Provide the (x, y) coordinate of the cell's center where the given text is located.  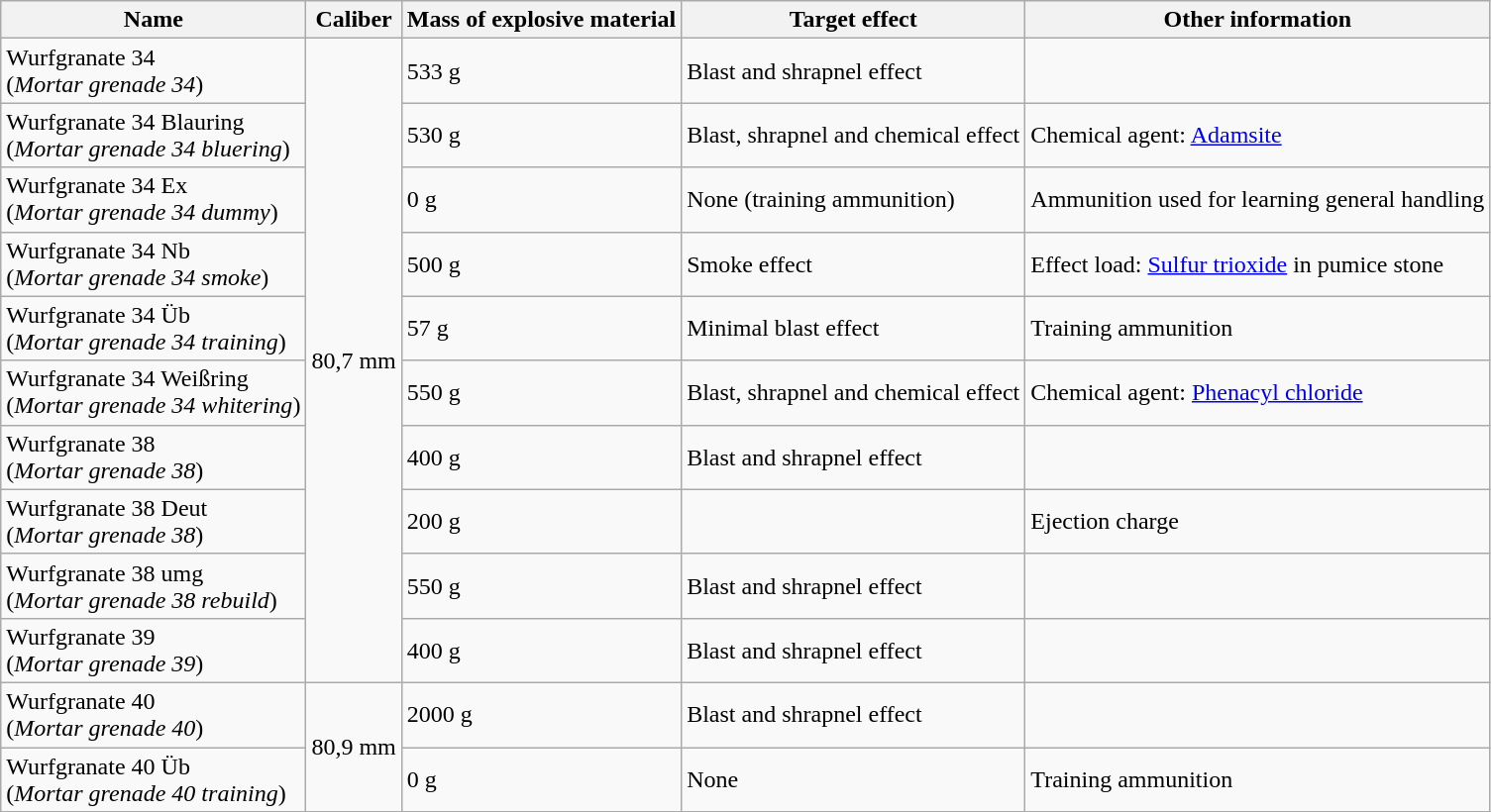
Wurfgranate 34 Üb (Mortar grenade 34 training) (154, 329)
Chemical agent: Adamsite (1258, 135)
2000 g (541, 715)
Other information (1258, 20)
Wurfgranate 34 Blauring (Mortar grenade 34 bluering) (154, 135)
Wurfgranate 38 Deut (Mortar grenade 38) (154, 521)
Wurfgranate 40 Üb (Mortar grenade 40 training) (154, 778)
None (training ammunition) (854, 200)
80,9 mm (354, 747)
Smoke effect (854, 263)
Wurfgranate 38 (Mortar grenade 38) (154, 457)
Ejection charge (1258, 521)
57 g (541, 329)
None (854, 778)
Target effect (854, 20)
Wurfgranate 34 Nb (Mortar grenade 34 smoke) (154, 263)
Wurfgranate 34 Weißring (Mortar grenade 34 whitering) (154, 392)
533 g (541, 71)
200 g (541, 521)
Minimal blast effect (854, 329)
80,7 mm (354, 360)
Effect load: Sulfur trioxide in pumice stone (1258, 263)
Ammunition used for learning general handling (1258, 200)
Caliber (354, 20)
Wurfgranate 39 (Mortar grenade 39) (154, 650)
Wurfgranate 40 (Mortar grenade 40) (154, 715)
Name (154, 20)
Wurfgranate 34 Ex (Mortar grenade 34 dummy) (154, 200)
Chemical agent: Phenacyl chloride (1258, 392)
Wurfgranate 38 umg (Mortar grenade 38 rebuild) (154, 586)
Wurfgranate 34 (Mortar grenade 34) (154, 71)
Mass of explosive material (541, 20)
530 g (541, 135)
500 g (541, 263)
